From the cell containing the given text, extract its center point as (X, Y) coordinate. 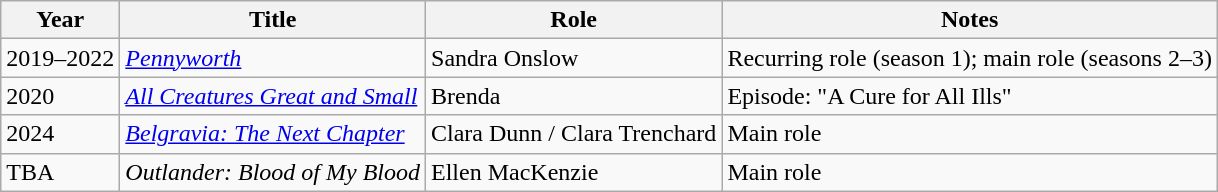
TBA (60, 172)
2019–2022 (60, 58)
Brenda (574, 96)
Title (273, 20)
Role (574, 20)
Clara Dunn / Clara Trenchard (574, 134)
2024 (60, 134)
Outlander: Blood of My Blood (273, 172)
Ellen MacKenzie (574, 172)
Year (60, 20)
Notes (970, 20)
2020 (60, 96)
Pennyworth (273, 58)
Belgravia: The Next Chapter (273, 134)
Sandra Onslow (574, 58)
Recurring role (season 1); main role (seasons 2–3) (970, 58)
Episode: "A Cure for All Ills" (970, 96)
All Creatures Great and Small (273, 96)
